From the cell containing the given text, extract its center point as [X, Y] coordinate. 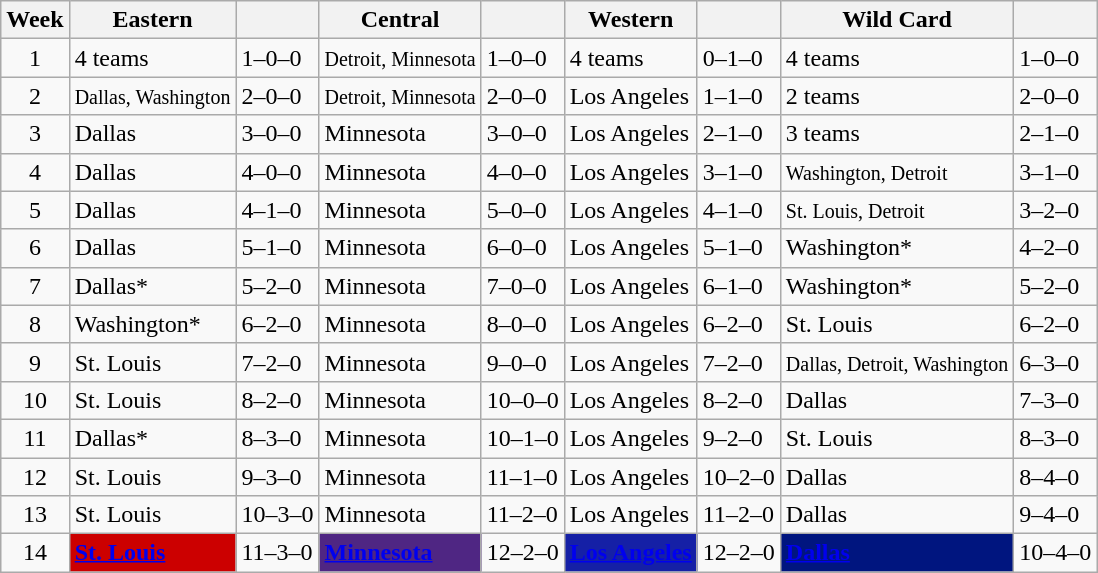
Week [35, 20]
1–1–0 [738, 96]
4–2–0 [1056, 248]
9–3–0 [278, 477]
6–0–0 [522, 248]
10–4–0 [1056, 553]
Central [400, 20]
10–3–0 [278, 515]
Dallas, Washington [152, 96]
Western [630, 20]
7–0–0 [522, 286]
6–3–0 [1056, 362]
6–1–0 [738, 286]
3–2–0 [1056, 210]
3 [35, 134]
0–1–0 [738, 58]
10–0–0 [522, 400]
Washington, Detroit [896, 172]
11 [35, 438]
10 [35, 400]
11–3–0 [278, 553]
9–4–0 [1056, 515]
Eastern [152, 20]
10–1–0 [522, 438]
2 teams [896, 96]
5–0–0 [522, 210]
10–2–0 [738, 477]
8–0–0 [522, 324]
9 [35, 362]
8 [35, 324]
3 teams [896, 134]
7–3–0 [1056, 400]
14 [35, 553]
1 [35, 58]
7 [35, 286]
5 [35, 210]
6 [35, 248]
13 [35, 515]
Dallas, Detroit, Washington [896, 362]
St. Louis, Detroit [896, 210]
12 [35, 477]
9–0–0 [522, 362]
2 [35, 96]
4 [35, 172]
9–2–0 [738, 438]
8–4–0 [1056, 477]
11–1–0 [522, 477]
Wild Card [896, 20]
